Output the [X, Y] coordinate of the center of the cell containing the given text.  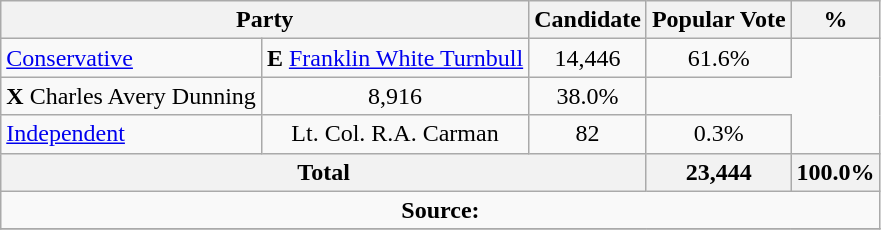
8,916 [394, 96]
Conservative [132, 58]
Candidate [588, 20]
Source: [440, 210]
% [836, 20]
82 [588, 134]
Total [324, 172]
X Charles Avery Dunning [132, 96]
Party [265, 20]
23,444 [718, 172]
100.0% [836, 172]
Independent [132, 134]
E Franklin White Turnbull [394, 58]
14,446 [588, 58]
38.0% [588, 96]
0.3% [718, 134]
61.6% [718, 58]
Popular Vote [718, 20]
Lt. Col. R.A. Carman [394, 134]
